From the cell containing the given text, extract its center point as [X, Y] coordinate. 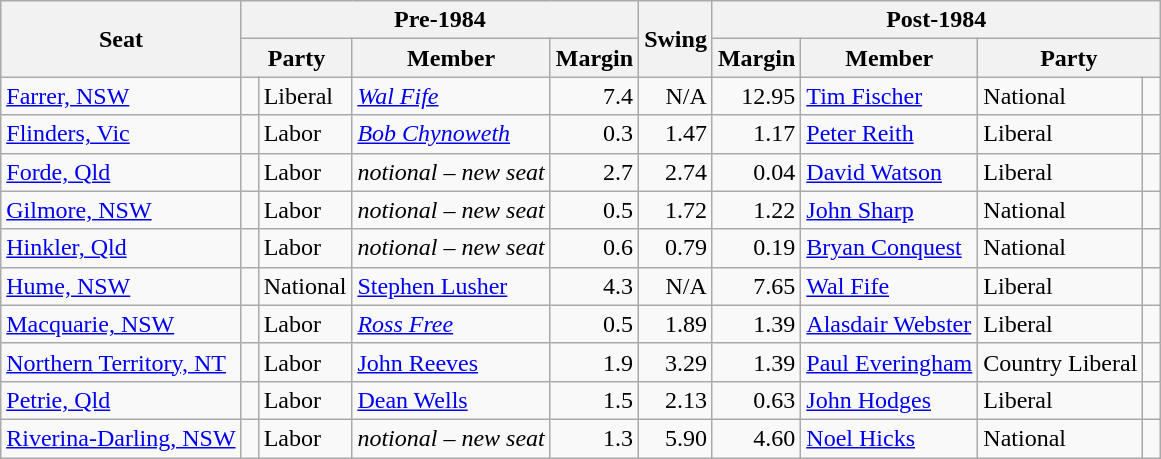
1.9 [594, 362]
Northern Territory, NT [121, 362]
John Sharp [890, 210]
Bryan Conquest [890, 248]
1.22 [756, 210]
5.90 [676, 438]
Dean Wells [451, 400]
3.29 [676, 362]
Hinkler, Qld [121, 248]
John Reeves [451, 362]
1.17 [756, 134]
Macquarie, NSW [121, 324]
Farrer, NSW [121, 96]
1.72 [676, 210]
Hume, NSW [121, 286]
7.4 [594, 96]
Alasdair Webster [890, 324]
Seat [121, 39]
7.65 [756, 286]
Country Liberal [1060, 362]
Stephen Lusher [451, 286]
0.19 [756, 248]
Swing [676, 39]
4.60 [756, 438]
Riverina-Darling, NSW [121, 438]
Flinders, Vic [121, 134]
1.89 [676, 324]
0.3 [594, 134]
0.04 [756, 172]
John Hodges [890, 400]
Ross Free [451, 324]
Post-1984 [936, 20]
Gilmore, NSW [121, 210]
Petrie, Qld [121, 400]
Peter Reith [890, 134]
David Watson [890, 172]
Pre-1984 [440, 20]
0.79 [676, 248]
2.7 [594, 172]
2.74 [676, 172]
Bob Chynoweth [451, 134]
4.3 [594, 286]
2.13 [676, 400]
1.47 [676, 134]
0.63 [756, 400]
1.3 [594, 438]
12.95 [756, 96]
0.6 [594, 248]
Paul Everingham [890, 362]
Forde, Qld [121, 172]
Tim Fischer [890, 96]
Noel Hicks [890, 438]
1.5 [594, 400]
